Extract the (X, Y) coordinate from the center of the cell holding the provided text.  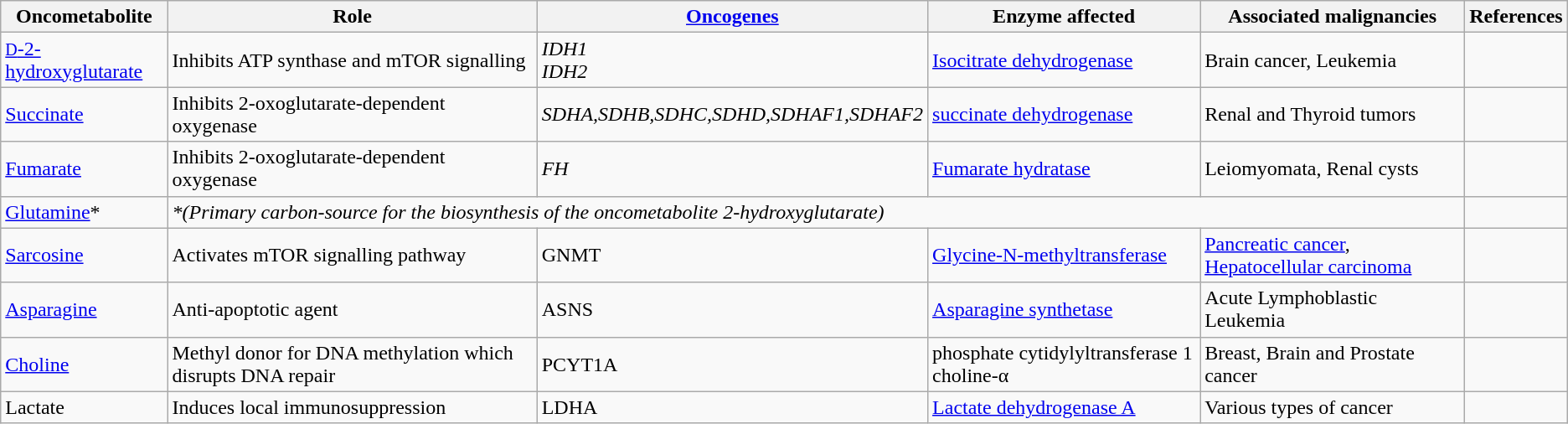
Lactate (84, 407)
FH (732, 169)
Fumarate (84, 169)
D-2-hydroxyglutarate (84, 60)
succinate dehydrogenase (1064, 114)
phosphate cytidylyltransferase 1 choline-α (1064, 364)
Inhibits ATP synthase and mTOR signalling (352, 60)
Oncometabolite (84, 17)
LDHA (732, 407)
Pancreatic cancer, Hepatocellular carcinoma (1333, 255)
Role (352, 17)
Isocitrate dehydrogenase (1064, 60)
Succinate (84, 114)
Sarcosine (84, 255)
GNMT (732, 255)
Enzyme affected (1064, 17)
Breast, Brain and Prostate cancer (1333, 364)
Lactate dehydrogenase A (1064, 407)
References (1516, 17)
Methyl donor for DNA methylation which disrupts DNA repair (352, 364)
Acute Lymphoblastic Leukemia (1333, 310)
Fumarate hydratase (1064, 169)
Asparagine synthetase (1064, 310)
IDH1IDH2 (732, 60)
Asparagine (84, 310)
SDHA,SDHB,SDHC,SDHD,SDHAF1,SDHAF2 (732, 114)
Renal and Thyroid tumors (1333, 114)
*(Primary carbon-source for the biosynthesis of the oncometabolite 2-hydroxyglutarate) (816, 212)
Glycine-N-methyltransferase (1064, 255)
Various types of cancer (1333, 407)
Activates mTOR signalling pathway (352, 255)
Leiomyomata, Renal cysts (1333, 169)
Associated malignancies (1333, 17)
PCYT1A (732, 364)
Glutamine* (84, 212)
Choline (84, 364)
Brain cancer, Leukemia (1333, 60)
Induces local immunosuppression (352, 407)
ASNS (732, 310)
Anti-apoptotic agent (352, 310)
Oncogenes (732, 17)
